Search for the cell housing the specified text and yield its [X, Y] center coordinate. 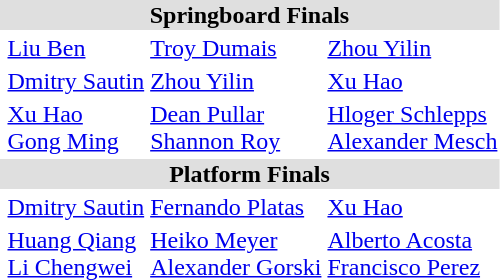
Platform Finals [250, 174]
Troy Dumais [236, 48]
Dean PullarShannon Roy [236, 128]
Xu HaoGong Ming [76, 128]
Hloger SchleppsAlexander Mesch [412, 128]
Fernando Platas [236, 207]
Springboard Finals [250, 15]
Liu Ben [76, 48]
